Search for the cell housing the specified text and yield its (X, Y) center coordinate. 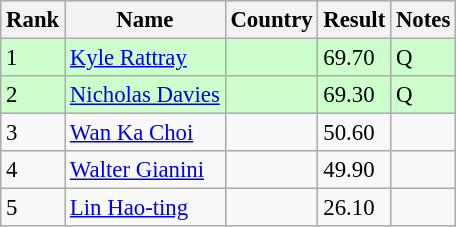
1 (33, 58)
Notes (424, 20)
Walter Gianini (146, 170)
Wan Ka Choi (146, 133)
3 (33, 133)
Result (354, 20)
Nicholas Davies (146, 95)
49.90 (354, 170)
Country (272, 20)
Kyle Rattray (146, 58)
69.70 (354, 58)
Rank (33, 20)
50.60 (354, 133)
Lin Hao-ting (146, 208)
26.10 (354, 208)
Name (146, 20)
4 (33, 170)
69.30 (354, 95)
5 (33, 208)
2 (33, 95)
